From the cell containing the given text, extract its center point as [X, Y] coordinate. 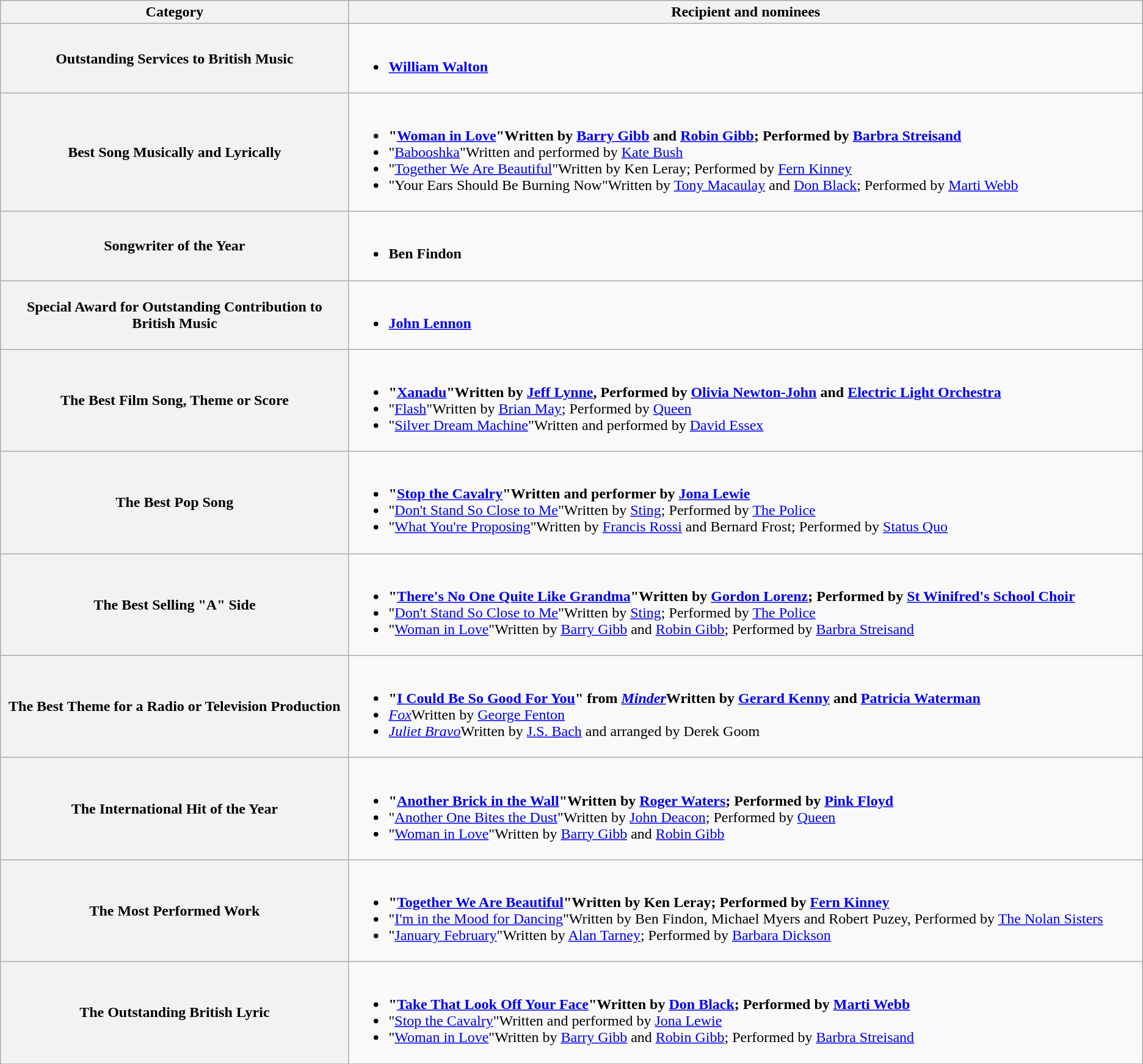
Category [175, 12]
Special Award for Outstanding Contribution to British Music [175, 315]
Recipient and nominees [746, 12]
Songwriter of the Year [175, 246]
The Most Performed Work [175, 910]
The Best Theme for a Radio or Television Production [175, 706]
The Best Pop Song [175, 502]
Outstanding Services to British Music [175, 59]
Best Song Musically and Lyrically [175, 152]
The Best Selling "A" Side [175, 605]
William Walton [746, 59]
John Lennon [746, 315]
The Outstanding British Lyric [175, 1013]
The Best Film Song, Theme or Score [175, 401]
Ben Findon [746, 246]
The International Hit of the Year [175, 809]
